Output the (x, y) coordinate of the center of the cell containing the given text.  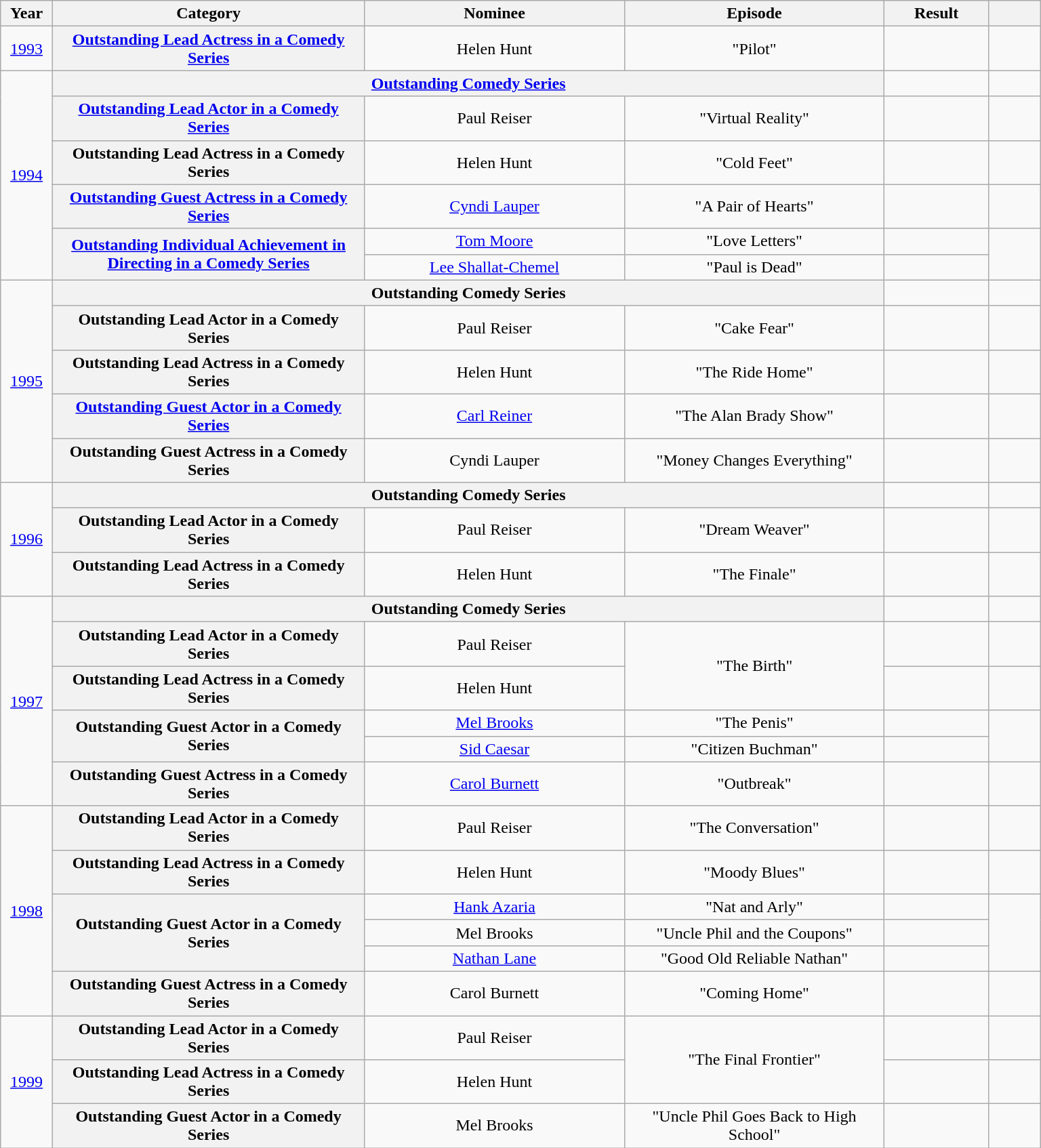
1996 (27, 539)
Nominee (495, 14)
"Uncle Phil and the Coupons" (754, 932)
1994 (27, 175)
Episode (754, 14)
"Cake Fear" (754, 328)
"Love Letters" (754, 241)
"Dream Weaver" (754, 530)
Category (208, 14)
1993 (27, 49)
"Money Changes Everything" (754, 459)
"The Alan Brady Show" (754, 416)
"The Conversation" (754, 828)
"The Ride Home" (754, 371)
"Pilot" (754, 49)
Sid Caesar (495, 749)
Result (937, 14)
Tom Moore (495, 241)
1998 (27, 911)
"The Penis" (754, 723)
"Paul is Dead" (754, 267)
Carl Reiner (495, 416)
Year (27, 14)
"Cold Feet" (754, 163)
"Outbreak" (754, 783)
"Uncle Phil Goes Back to High School" (754, 1126)
"The Final Frontier" (754, 1059)
1995 (27, 381)
Hank Azaria (495, 907)
Nathan Lane (495, 958)
"The Finale" (754, 575)
1999 (27, 1082)
"Citizen Buchman" (754, 749)
"A Pair of Hearts" (754, 206)
1997 (27, 701)
Lee Shallat-Chemel (495, 267)
"Coming Home" (754, 993)
"Virtual Reality" (754, 118)
"Nat and Arly" (754, 907)
"Moody Blues" (754, 872)
"Good Old Reliable Nathan" (754, 958)
Outstanding Individual Achievement in Directing in a Comedy Series (208, 254)
"The Birth" (754, 666)
